Find where the given text appears and provide that cell's center as (x, y) coordinate. 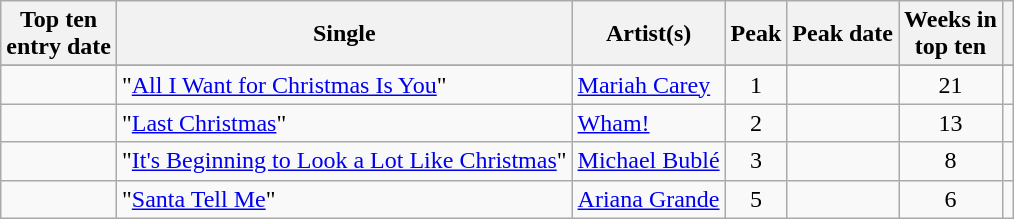
5 (756, 199)
Wham! (648, 123)
Weeks intop ten (951, 34)
21 (951, 85)
8 (951, 161)
Artist(s) (648, 34)
"Last Christmas" (344, 123)
Peak date (843, 34)
Peak (756, 34)
3 (756, 161)
1 (756, 85)
Mariah Carey (648, 85)
"All I Want for Christmas Is You" (344, 85)
Top tenentry date (59, 34)
Ariana Grande (648, 199)
"Santa Tell Me" (344, 199)
6 (951, 199)
2 (756, 123)
Michael Bublé (648, 161)
"It's Beginning to Look a Lot Like Christmas" (344, 161)
13 (951, 123)
Single (344, 34)
